For the text-containing cell, return its midpoint in [X, Y] coordinate format. 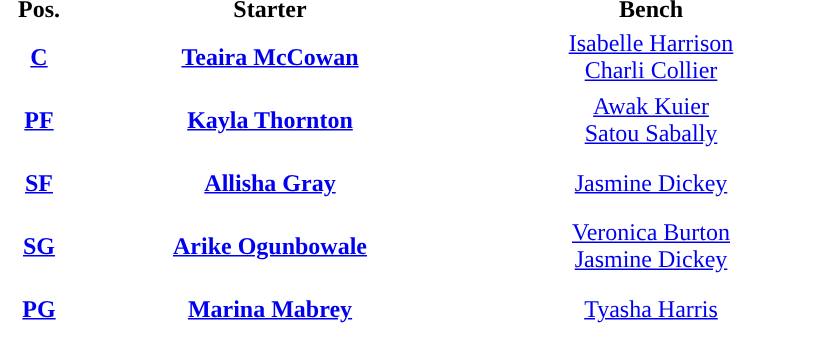
Veronica BurtonJasmine Dickey [651, 246]
Marina Mabrey [270, 309]
Isabelle HarrisonCharli Collier [651, 57]
Awak KuierSatou Sabally [651, 120]
Jasmine Dickey [651, 183]
SF [39, 183]
PF [39, 120]
SG [39, 246]
PG [39, 309]
Arike Ogunbowale [270, 246]
Teaira McCowan [270, 57]
Tyasha Harris [651, 309]
C [39, 57]
Kayla Thornton [270, 120]
Allisha Gray [270, 183]
